Provide the (X, Y) coordinate of the cell's center where the given text is located.  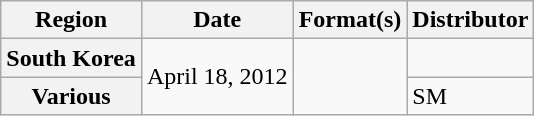
Distributor (470, 20)
Date (217, 20)
Region (72, 20)
Various (72, 96)
South Korea (72, 58)
SM (470, 96)
April 18, 2012 (217, 77)
Format(s) (350, 20)
